Detect which cell encompasses the target text, then output its [X, Y] center coordinate. 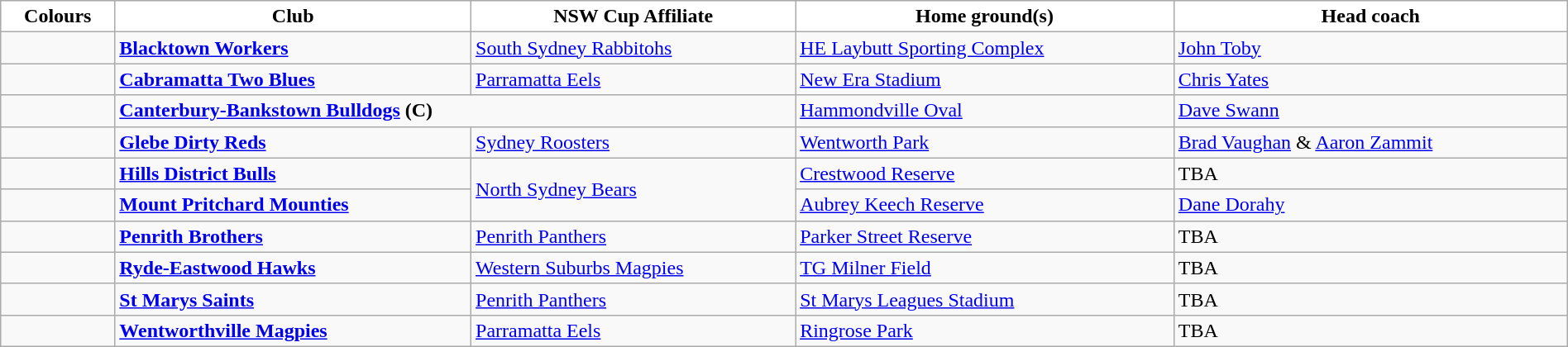
South Sydney Rabbitohs [633, 48]
John Toby [1370, 48]
Colours [58, 17]
St Marys Leagues Stadium [985, 299]
Chris Yates [1370, 79]
Sydney Roosters [633, 142]
NSW Cup Affiliate [633, 17]
Dane Dorahy [1370, 205]
TG Milner Field [985, 268]
Ryde-Eastwood Hawks [293, 268]
Wentworth Park [985, 142]
Club [293, 17]
Penrith Brothers [293, 236]
Ringrose Park [985, 330]
North Sydney Bears [633, 189]
St Marys Saints [293, 299]
Glebe Dirty Reds [293, 142]
Crestwood Reserve [985, 173]
Hammondville Oval [985, 111]
HE Laybutt Sporting Complex [985, 48]
Mount Pritchard Mounties [293, 205]
Canterbury-Bankstown Bulldogs (C) [455, 111]
New Era Stadium [985, 79]
Head coach [1370, 17]
Aubrey Keech Reserve [985, 205]
Parker Street Reserve [985, 236]
Home ground(s) [985, 17]
Brad Vaughan & Aaron Zammit [1370, 142]
Dave Swann [1370, 111]
Western Suburbs Magpies [633, 268]
Wentworthville Magpies [293, 330]
Blacktown Workers [293, 48]
Cabramatta Two Blues [293, 79]
Hills District Bulls [293, 173]
